Find where the given text appears and provide that cell's center as (X, Y) coordinate. 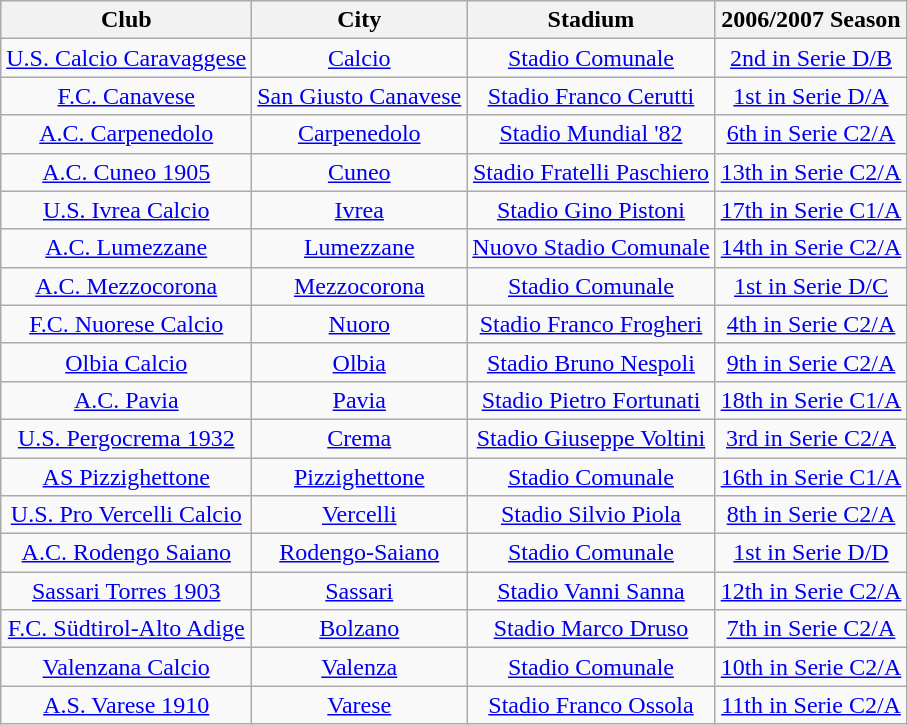
13th in Serie C2/A (811, 172)
U.S. Pro Vercelli Calcio (126, 515)
F.C. Canavese (126, 96)
Olbia (360, 362)
A.C. Rodengo Saiano (126, 553)
Club (126, 20)
Mezzocorona (360, 286)
Stadio Silvio Piola (591, 515)
A.C. Cuneo 1905 (126, 172)
18th in Serie C1/A (811, 400)
3rd in Serie C2/A (811, 438)
A.C. Carpenedolo (126, 134)
Stadio Pietro Fortunati (591, 400)
A.S. Varese 1910 (126, 705)
6th in Serie C2/A (811, 134)
A.C. Mezzocorona (126, 286)
9th in Serie C2/A (811, 362)
Calcio (360, 58)
Nuoro (360, 324)
Ivrea (360, 210)
F.C. Südtirol-Alto Adige (126, 629)
1st in Serie D/C (811, 286)
1st in Serie D/D (811, 553)
2nd in Serie D/B (811, 58)
17th in Serie C1/A (811, 210)
4th in Serie C2/A (811, 324)
2006/2007 Season (811, 20)
U.S. Ivrea Calcio (126, 210)
10th in Serie C2/A (811, 667)
A.C. Pavia (126, 400)
AS Pizzighettone (126, 477)
14th in Serie C2/A (811, 248)
U.S. Calcio Caravaggese (126, 58)
Rodengo-Saiano (360, 553)
7th in Serie C2/A (811, 629)
A.C. Lumezzane (126, 248)
Stadio Franco Frogheri (591, 324)
Carpenedolo (360, 134)
Stadio Giuseppe Voltini (591, 438)
Stadio Franco Cerutti (591, 96)
16th in Serie C1/A (811, 477)
Cuneo (360, 172)
Stadio Franco Ossola (591, 705)
Stadio Bruno Nespoli (591, 362)
Varese (360, 705)
Pizzighettone (360, 477)
Lumezzane (360, 248)
U.S. Pergocrema 1932 (126, 438)
City (360, 20)
Valenza (360, 667)
8th in Serie C2/A (811, 515)
Pavia (360, 400)
Stadio Marco Druso (591, 629)
Nuovo Stadio Comunale (591, 248)
12th in Serie C2/A (811, 591)
Crema (360, 438)
Sassari Torres 1903 (126, 591)
Stadio Mundial '82 (591, 134)
Stadio Gino Pistoni (591, 210)
Stadio Vanni Sanna (591, 591)
San Giusto Canavese (360, 96)
Stadium (591, 20)
11th in Serie C2/A (811, 705)
Bolzano (360, 629)
1st in Serie D/A (811, 96)
Stadio Fratelli Paschiero (591, 172)
F.C. Nuorese Calcio (126, 324)
Sassari (360, 591)
Vercelli (360, 515)
Valenzana Calcio (126, 667)
Olbia Calcio (126, 362)
